For the text-containing cell, return its midpoint in (x, y) coordinate format. 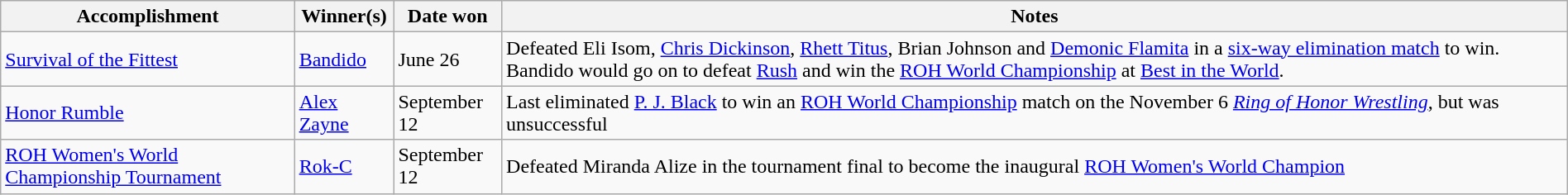
Last eliminated P. J. Black to win an ROH World Championship match on the November 6 Ring of Honor Wrestling, but was unsuccessful (1035, 112)
Accomplishment (147, 17)
Winner(s) (344, 17)
ROH Women's World Championship Tournament (147, 167)
Honor Rumble (147, 112)
Bandido (344, 59)
Survival of the Fittest (147, 59)
Rok-C (344, 167)
June 26 (448, 59)
Notes (1035, 17)
Defeated Miranda Alize in the tournament final to become the inaugural ROH Women's World Champion (1035, 167)
Alex Zayne (344, 112)
Date won (448, 17)
